Detect which cell encompasses the target text, then output its [X, Y] center coordinate. 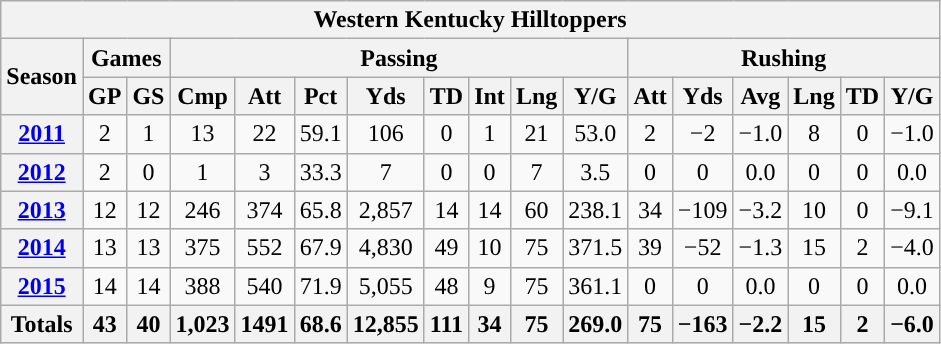
1,023 [202, 324]
9 [490, 286]
2012 [42, 172]
60 [536, 210]
−4.0 [912, 248]
361.1 [596, 286]
GS [148, 96]
−1.3 [760, 248]
65.8 [320, 210]
−52 [702, 248]
371.5 [596, 248]
8 [814, 134]
21 [536, 134]
−3.2 [760, 210]
106 [386, 134]
Western Kentucky Hilltoppers [470, 20]
49 [446, 248]
2013 [42, 210]
1491 [264, 324]
22 [264, 134]
4,830 [386, 248]
48 [446, 286]
−9.1 [912, 210]
−109 [702, 210]
374 [264, 210]
5,055 [386, 286]
3.5 [596, 172]
Int [490, 96]
552 [264, 248]
238.1 [596, 210]
2,857 [386, 210]
Totals [42, 324]
39 [650, 248]
Games [126, 58]
375 [202, 248]
3 [264, 172]
Season [42, 77]
Pct [320, 96]
2015 [42, 286]
2011 [42, 134]
246 [202, 210]
540 [264, 286]
Passing [399, 58]
−2.2 [760, 324]
−2 [702, 134]
Avg [760, 96]
71.9 [320, 286]
388 [202, 286]
12,855 [386, 324]
111 [446, 324]
GP [104, 96]
−163 [702, 324]
68.6 [320, 324]
40 [148, 324]
59.1 [320, 134]
2014 [42, 248]
269.0 [596, 324]
−6.0 [912, 324]
67.9 [320, 248]
53.0 [596, 134]
Cmp [202, 96]
33.3 [320, 172]
Rushing [784, 58]
43 [104, 324]
